Determine the (x, y) coordinate at the center of the cell enclosing the given text.  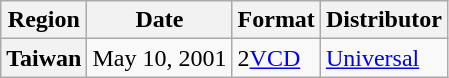
Format (276, 20)
Region (44, 20)
Distributor (384, 20)
Universal (384, 58)
2VCD (276, 58)
Date (160, 20)
Taiwan (44, 58)
May 10, 2001 (160, 58)
